Capture the cell that displays the provided text and extract its [x, y] central coordinate. 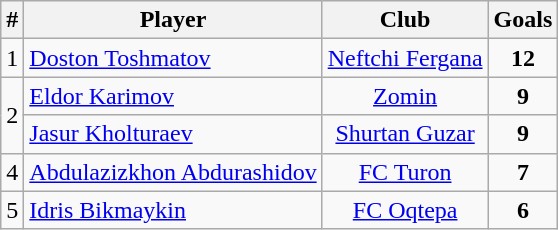
Shurtan Guzar [405, 134]
Doston Toshmatov [173, 58]
7 [523, 172]
Zomin [405, 96]
# [12, 20]
6 [523, 210]
5 [12, 210]
FC Turon [405, 172]
Neftchi Fergana [405, 58]
4 [12, 172]
12 [523, 58]
Jasur Kholturaev [173, 134]
Goals [523, 20]
Abdulazizkhon Abdurashidov [173, 172]
Player [173, 20]
Club [405, 20]
Idris Bikmaykin [173, 210]
1 [12, 58]
Eldor Karimov [173, 96]
2 [12, 115]
FC Oqtepa [405, 210]
